Find where the given text appears and provide that cell's center as [x, y] coordinate. 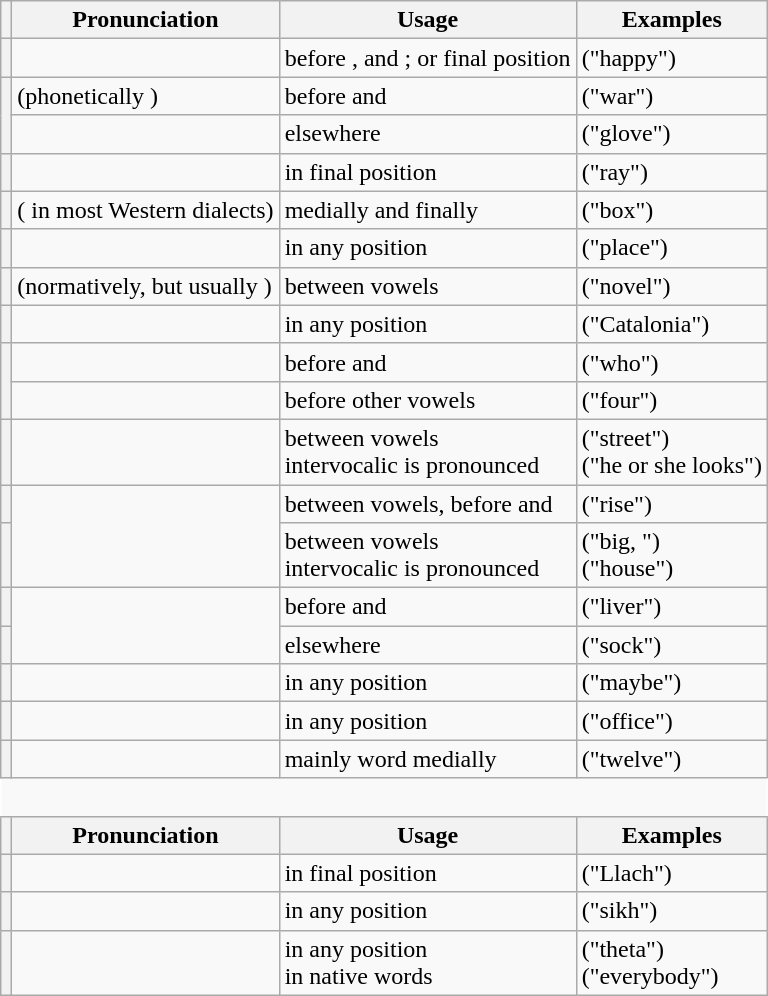
("liver") [672, 607]
("four") [672, 400]
before , and ; or final position [428, 58]
("sock") [672, 645]
between vowels [428, 286]
in any position in native words [428, 962]
("novel") [672, 286]
("war") [672, 96]
( in most Western dialects) [146, 210]
("happy") [672, 58]
("Catalonia") [672, 324]
("place") [672, 248]
("office") [672, 721]
medially and finally [428, 210]
("who") [672, 362]
("Llach") [672, 873]
(phonetically ) [146, 96]
("sikh") [672, 911]
("maybe") [672, 683]
between vowels, before and [428, 503]
mainly word medially [428, 759]
("street") ("he or she looks") [672, 452]
("rise") [672, 503]
("theta") ("everybody") [672, 962]
("glove") [672, 134]
before other vowels [428, 400]
(normatively, but usually ) [146, 286]
("big, ") ("house") [672, 556]
("box") [672, 210]
("ray") [672, 172]
("twelve") [672, 759]
